Return (X, Y) of the center of cell containing provided text 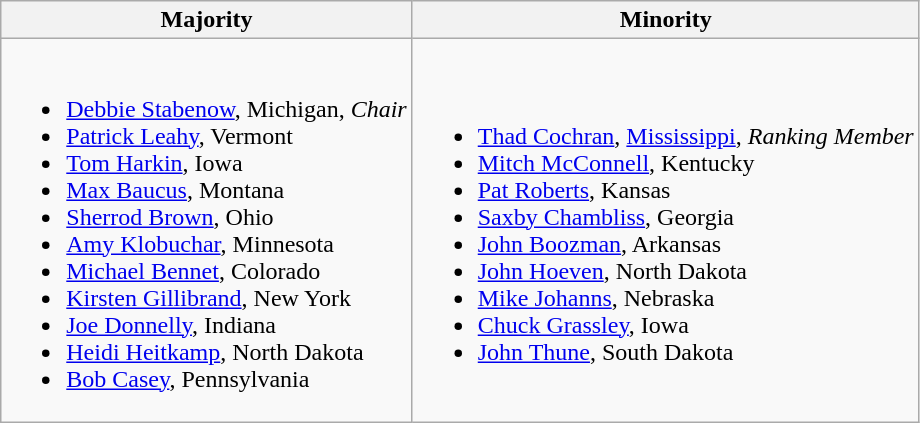
Majority (206, 20)
Minority (666, 20)
